Search for the cell housing the specified text and yield its [X, Y] center coordinate. 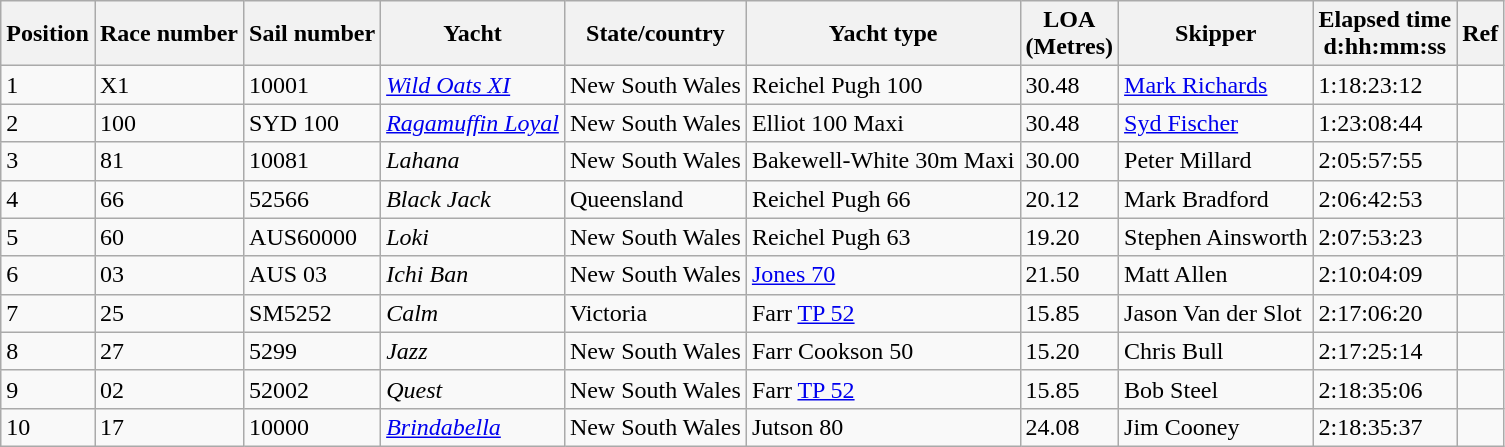
Syd Fischer [1216, 123]
Stephen Ainsworth [1216, 237]
20.12 [1070, 199]
10 [48, 427]
SM5252 [312, 313]
Jason Van der Slot [1216, 313]
25 [168, 313]
100 [168, 123]
Jazz [473, 351]
1:18:23:12 [1385, 85]
Farr Cookson 50 [883, 351]
Elapsed time d:hh:mm:ss [1385, 34]
Ichi Ban [473, 275]
2:18:35:06 [1385, 389]
02 [168, 389]
5299 [312, 351]
Black Jack [473, 199]
4 [48, 199]
Yacht type [883, 34]
Loki [473, 237]
Matt Allen [1216, 275]
Wild Oats XI [473, 85]
21.50 [1070, 275]
03 [168, 275]
Lahana [473, 161]
Reichel Pugh 100 [883, 85]
15.20 [1070, 351]
Bob Steel [1216, 389]
Reichel Pugh 66 [883, 199]
AUS 03 [312, 275]
X1 [168, 85]
Brindabella [473, 427]
Bakewell-White 30m Maxi [883, 161]
Yacht [473, 34]
Race number [168, 34]
10000 [312, 427]
Quest [473, 389]
Mark Richards [1216, 85]
2:17:25:14 [1385, 351]
Queensland [655, 199]
2:17:06:20 [1385, 313]
Skipper [1216, 34]
Jim Cooney [1216, 427]
LOA (Metres) [1070, 34]
2:10:04:09 [1385, 275]
SYD 100 [312, 123]
Peter Millard [1216, 161]
Jutson 80 [883, 427]
10001 [312, 85]
7 [48, 313]
Ragamuffin Loyal [473, 123]
2:05:57:55 [1385, 161]
Ref [1480, 34]
Jones 70 [883, 275]
Sail number [312, 34]
52002 [312, 389]
60 [168, 237]
Position [48, 34]
24.08 [1070, 427]
1 [48, 85]
2:07:53:23 [1385, 237]
Chris Bull [1216, 351]
State/country [655, 34]
52566 [312, 199]
66 [168, 199]
17 [168, 427]
AUS60000 [312, 237]
2:18:35:37 [1385, 427]
6 [48, 275]
81 [168, 161]
30.00 [1070, 161]
9 [48, 389]
8 [48, 351]
1:23:08:44 [1385, 123]
10081 [312, 161]
Victoria [655, 313]
Elliot 100 Maxi [883, 123]
Calm [473, 313]
5 [48, 237]
27 [168, 351]
2 [48, 123]
19.20 [1070, 237]
Mark Bradford [1216, 199]
2:06:42:53 [1385, 199]
Reichel Pugh 63 [883, 237]
3 [48, 161]
